Extract the (x, y) coordinate from the center of the cell holding the provided text.  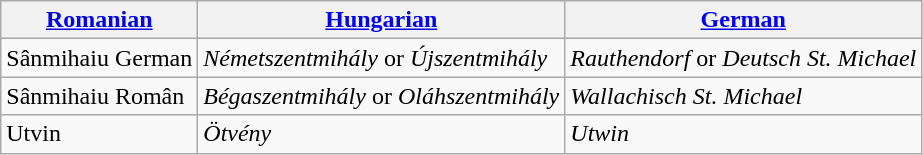
Németszentmihály or Újszentmihály (382, 58)
Romanian (100, 20)
German (744, 20)
Wallachisch St. Michael (744, 96)
Sânmihaiu Român (100, 96)
Rauthendorf or Deutsch St. Michael (744, 58)
Utwin (744, 134)
Utvin (100, 134)
Bégaszentmihály or Oláhszentmihály (382, 96)
Sânmihaiu German (100, 58)
Hungarian (382, 20)
Ötvény (382, 134)
